From the cell containing the given text, extract its center point as (x, y) coordinate. 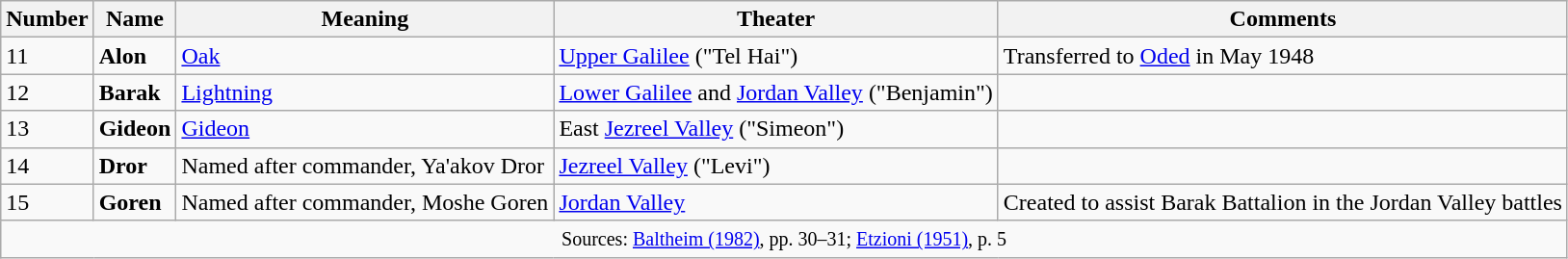
Jordan Valley (776, 202)
Upper Galilee ("Tel Hai") (776, 56)
Dror (135, 166)
Lower Galilee and Jordan Valley ("Benjamin") (776, 92)
East Jezreel Valley ("Simeon") (776, 129)
Number (47, 19)
Created to assist Barak Battalion in the Jordan Valley battles (1283, 202)
14 (47, 166)
Oak (365, 56)
Lightning (365, 92)
Barak (135, 92)
Comments (1283, 19)
11 (47, 56)
13 (47, 129)
Name (135, 19)
Alon (135, 56)
Goren (135, 202)
12 (47, 92)
Sources: Baltheim (1982), pp. 30–31; Etzioni (1951), p. 5 (784, 239)
Transferred to Oded in May 1948 (1283, 56)
Named after commander, Moshe Goren (365, 202)
15 (47, 202)
Named after commander, Ya'akov Dror (365, 166)
Jezreel Valley ("Levi") (776, 166)
Meaning (365, 19)
Theater (776, 19)
